Locate the cell with the specified text and output its (x, y) center coordinate. 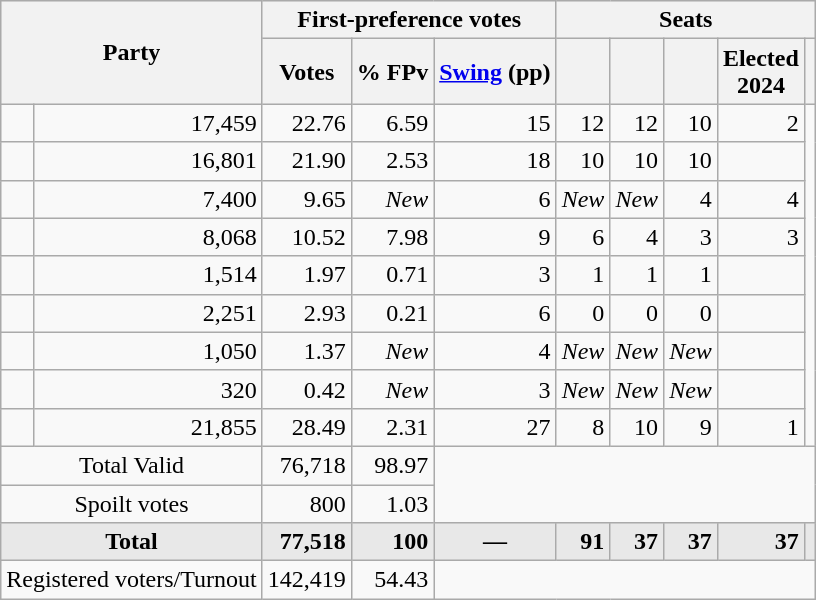
8 (583, 427)
9.65 (306, 199)
Total (132, 542)
15 (495, 123)
21.90 (306, 161)
10.52 (306, 237)
8,068 (148, 237)
76,718 (306, 465)
2.93 (306, 313)
1.97 (306, 275)
Elected2024 (760, 72)
Spoilt votes (132, 503)
Total Valid (132, 465)
17,459 (148, 123)
21,855 (148, 427)
Swing (pp) (495, 72)
98.97 (392, 465)
0.42 (306, 389)
28.49 (306, 427)
Seats (686, 20)
0.71 (392, 275)
320 (148, 389)
142,419 (306, 580)
First-preference votes (409, 20)
7.98 (392, 237)
54.43 (392, 580)
2,251 (148, 313)
6.59 (392, 123)
1,514 (148, 275)
91 (583, 542)
— (495, 542)
Votes (306, 72)
1,050 (148, 351)
Registered voters/Turnout (132, 580)
2.53 (392, 161)
7,400 (148, 199)
0.21 (392, 313)
22.76 (306, 123)
1.03 (392, 503)
2.31 (392, 427)
77,518 (306, 542)
800 (306, 503)
27 (495, 427)
100 (392, 542)
2 (760, 123)
Party (132, 52)
16,801 (148, 161)
1.37 (306, 351)
% FPv (392, 72)
18 (495, 161)
